Scan for the cell matching the given text and deliver its (X, Y) coordinate at center. 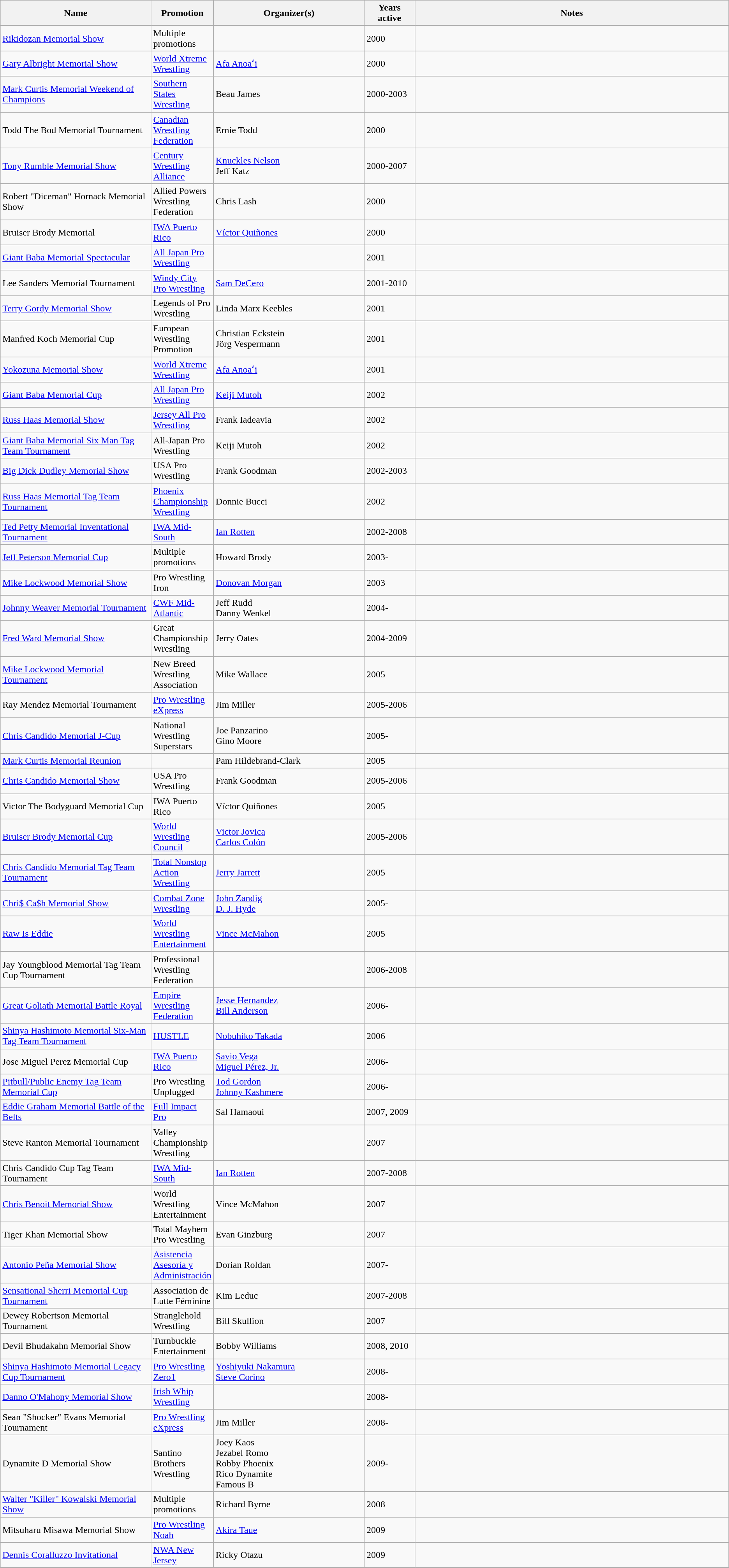
Bruiser Brody Memorial (76, 232)
2007- (389, 1265)
Danno O'Mahony Memorial Show (76, 1397)
Chris Benoit Memorial Show (76, 1204)
Donovan Morgan (289, 582)
Eddie Graham Memorial Battle of the Belts (76, 1112)
Pro Wrestling Unplugged (182, 1087)
Giant Baba Memorial Spectacular (76, 258)
Phoenix Championship Wrestling (182, 501)
Lee Sanders Memorial Tournament (76, 283)
2002-2008 (389, 532)
Tony Rumble Memorial Show (76, 166)
Frank Iadeavia (289, 420)
Big Dick Dudley Memorial Show (76, 471)
Total Nonstop Action Wrestling (182, 873)
2002-2003 (389, 471)
Windy City Pro Wrestling (182, 283)
World Wrestling Council (182, 837)
Robert "Diceman" Hornack Memorial Show (76, 202)
Yoshiyuki NakamuraSteve Corino (289, 1372)
Kim Leduc (289, 1296)
Chris Lash (289, 202)
Sensational Sherri Memorial Cup Tournament (76, 1296)
2001-2010 (389, 283)
Jay Youngblood Memorial Tag Team Cup Tournament (76, 970)
Shinya Hashimoto Memorial Six-Man Tag Team Tournament (76, 1036)
Pro Wrestling Zero1 (182, 1372)
NWA New Jersey (182, 1555)
Jose Miguel Perez Memorial Cup (76, 1061)
Mike Lockwood Memorial Tournament (76, 674)
Johnny Weaver Memorial Tournament (76, 608)
All-Japan Pro Wrestling (182, 445)
Devil Bhudakahn Memorial Show (76, 1346)
Pitbull/Public Enemy Tag Team Memorial Cup (76, 1087)
Turnbuckle Entertainment (182, 1346)
Victor JovicaCarlos Colón (289, 837)
Russ Haas Memorial Tag Team Tournament (76, 501)
2008, 2010 (389, 1346)
Sam DeCero (289, 283)
Santino Brothers Wrestling (182, 1463)
Chris Candido Memorial Tag Team Tournament (76, 873)
Professional Wrestling Federation (182, 970)
HUSTLE (182, 1036)
Promotion (182, 13)
Organizer(s) (289, 13)
2004- (389, 608)
Association de Lutte Féminine (182, 1296)
Joe PanzarinoGino Moore (289, 735)
Empire Wrestling Federation (182, 1005)
Nobuhiko Takada (289, 1036)
Great Goliath Memorial Battle Royal (76, 1005)
Christian EcksteinJörg Vespermann (289, 339)
Asistencia Asesoría y Administración (182, 1265)
New Breed Wrestling Association (182, 674)
Mike Wallace (289, 674)
European Wrestling Promotion (182, 339)
2006 (389, 1036)
Todd The Bod Memorial Tournament (76, 130)
Irish Whip Wrestling (182, 1397)
Tiger Khan Memorial Show (76, 1234)
Chri$ Ca$h Memorial Show (76, 903)
Akira Taue (289, 1530)
Ray Mendez Memorial Tournament (76, 705)
Gary Albright Memorial Show (76, 64)
2009- (389, 1463)
Bill Skullion (289, 1321)
Pro Wrestling Iron (182, 582)
Victor The Bodyguard Memorial Cup (76, 806)
Total Mayhem Pro Wrestling (182, 1234)
Rikidozan Memorial Show (76, 38)
Yokozuna Memorial Show (76, 369)
National Wrestling Superstars (182, 735)
2000-2003 (389, 94)
Russ Haas Memorial Show (76, 420)
Savio VegaMiguel Pérez, Jr. (289, 1061)
Canadian Wrestling Federation (182, 130)
Combat Zone Wrestling (182, 903)
Dewey Robertson Memorial Tournament (76, 1321)
Legends of Pro Wrestling (182, 308)
Century Wrestling Alliance (182, 166)
Jerry Jarrett (289, 873)
Mitsuharu Misawa Memorial Show (76, 1530)
Years active (389, 13)
Bobby Williams (289, 1346)
Stranglehold Wrestling (182, 1321)
2000-2007 (389, 166)
Ted Petty Memorial Inventational Tournament (76, 532)
Manfred Koch Memorial Cup (76, 339)
2008 (389, 1504)
Mike Lockwood Memorial Show (76, 582)
Chris Candido Cup Tag Team Tournament (76, 1173)
Pam Hildebrand-Clark (289, 761)
Jesse HernandezBill Anderson (289, 1005)
Dorian Roldan (289, 1265)
Fred Ward Memorial Show (76, 638)
Jeff Peterson Memorial Cup (76, 557)
Sean "Shocker" Evans Memorial Tournament (76, 1422)
2003- (389, 557)
Dennis Coralluzzo Invitational (76, 1555)
Bruiser Brody Memorial Cup (76, 837)
Beau James (289, 94)
Jerry Oates (289, 638)
2004-2009 (389, 638)
Pro Wrestling Noah (182, 1530)
Name (76, 13)
Giant Baba Memorial Cup (76, 395)
Valley Championship Wrestling (182, 1143)
Southern States Wrestling (182, 94)
Shinya Hashimoto Memorial Legacy Cup Tournament (76, 1372)
Jersey All Pro Wrestling (182, 420)
Great Championship Wrestling (182, 638)
Donnie Bucci (289, 501)
2006-2008 (389, 970)
CWF Mid-Atlantic (182, 608)
Linda Marx Keebles (289, 308)
Howard Brody (289, 557)
Evan Ginzburg (289, 1234)
Chris Candido Memorial Show (76, 781)
John ZandigD. J. Hyde (289, 903)
Raw Is Eddie (76, 934)
Ricky Otazu (289, 1555)
Mark Curtis Memorial Reunion (76, 761)
Richard Byrne (289, 1504)
Jeff RuddDanny Wenkel (289, 608)
Knuckles NelsonJeff Katz (289, 166)
Walter "Killer" Kowalski Memorial Show (76, 1504)
Joey KaosJezabel RomoRobby PhoenixRico DynamiteFamous B (289, 1463)
Tod GordonJohnny Kashmere (289, 1087)
Notes (572, 13)
Full Impact Pro (182, 1112)
Steve Ranton Memorial Tournament (76, 1143)
2007, 2009 (389, 1112)
Dynamite D Memorial Show (76, 1463)
Antonio Peña Memorial Show (76, 1265)
Giant Baba Memorial Six Man Tag Team Tournament (76, 445)
2003 (389, 582)
Ernie Todd (289, 130)
Allied Powers Wrestling Federation (182, 202)
Sal Hamaoui (289, 1112)
Chris Candido Memorial J-Cup (76, 735)
Terry Gordy Memorial Show (76, 308)
Mark Curtis Memorial Weekend of Champions (76, 94)
